From the cell containing the given text, extract its center point as (x, y) coordinate. 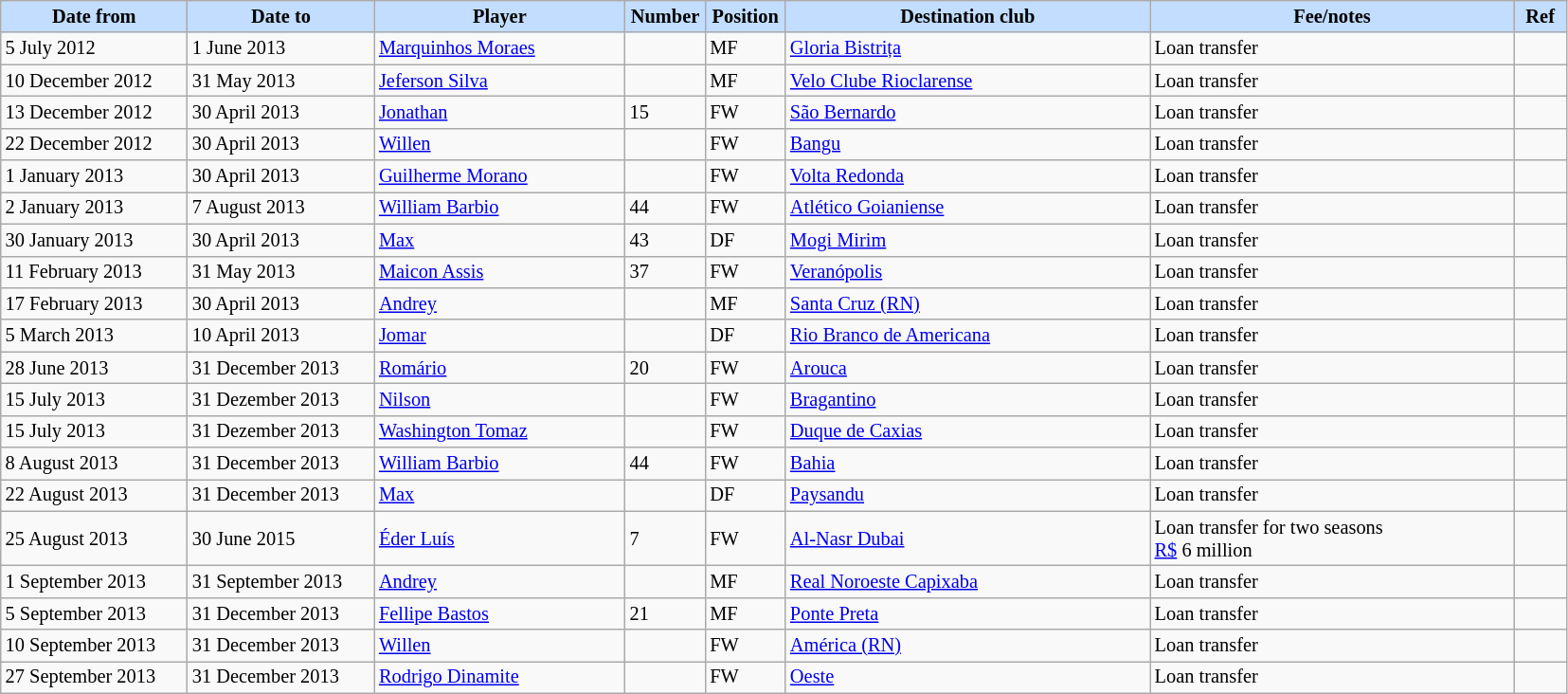
5 September 2013 (95, 613)
Marquinhos Moraes (500, 48)
Volta Redonda (968, 176)
Guilherme Morano (500, 176)
Date to (280, 16)
Ref (1541, 16)
Maicon Assis (500, 272)
22 August 2013 (95, 495)
Rio Branco de Americana (968, 336)
Bangu (968, 144)
10 September 2013 (95, 646)
37 (665, 272)
Loan transfer for two seasonsR$ 6 million (1332, 539)
10 December 2012 (95, 81)
Player (500, 16)
Real Noroeste Capixaba (968, 581)
Rodrigo Dinamite (500, 677)
Fellipe Bastos (500, 613)
20 (665, 368)
8 August 2013 (95, 464)
Jomar (500, 336)
Bahia (968, 464)
25 August 2013 (95, 539)
7 August 2013 (280, 208)
Romário (500, 368)
São Bernardo (968, 112)
43 (665, 240)
Duque de Caxias (968, 431)
Gloria Bistrița (968, 48)
5 March 2013 (95, 336)
10 April 2013 (280, 336)
21 (665, 613)
1 September 2013 (95, 581)
Éder Luís (500, 539)
1 January 2013 (95, 176)
30 June 2015 (280, 539)
13 December 2012 (95, 112)
Veranópolis (968, 272)
15 (665, 112)
2 January 2013 (95, 208)
Number (665, 16)
11 February 2013 (95, 272)
Nilson (500, 399)
Santa Cruz (RN) (968, 303)
Paysandu (968, 495)
Fee/notes (1332, 16)
Arouca (968, 368)
Washington Tomaz (500, 431)
Oeste (968, 677)
28 June 2013 (95, 368)
5 July 2012 (95, 48)
Date from (95, 16)
Jonathan (500, 112)
América (RN) (968, 646)
7 (665, 539)
Atlético Goianiense (968, 208)
Ponte Preta (968, 613)
30 January 2013 (95, 240)
22 December 2012 (95, 144)
31 September 2013 (280, 581)
Velo Clube Rioclarense (968, 81)
17 February 2013 (95, 303)
27 September 2013 (95, 677)
Bragantino (968, 399)
Mogi Mirim (968, 240)
Jeferson Silva (500, 81)
Position (745, 16)
Destination club (968, 16)
1 June 2013 (280, 48)
Al-Nasr Dubai (968, 539)
